Extract the (X, Y) coordinate from the center of the cell holding the provided text.  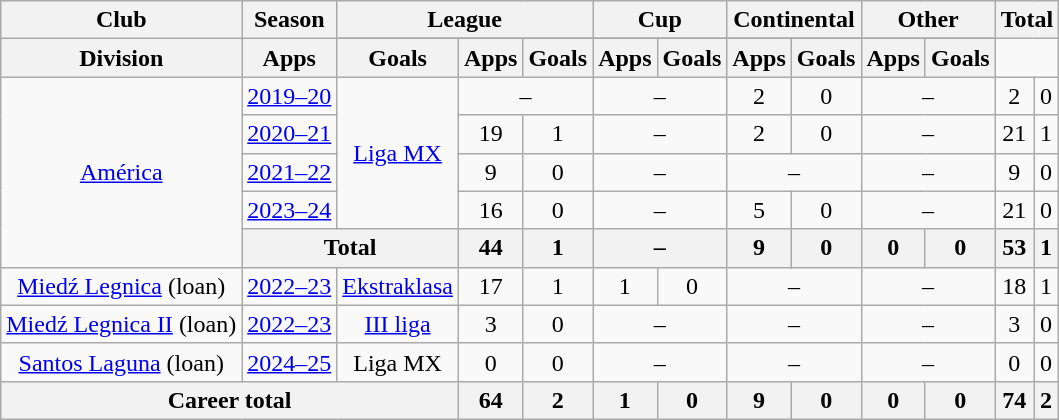
Miedź Legnica II (loan) (122, 324)
74 (1014, 400)
III liga (398, 324)
League (465, 20)
18 (1014, 286)
2019–20 (290, 96)
17 (490, 286)
Season (290, 20)
2023–24 (290, 210)
16 (490, 210)
64 (490, 400)
Continental (794, 20)
19 (490, 134)
44 (490, 248)
53 (1014, 248)
Division (122, 58)
América (122, 172)
Ekstraklasa (398, 286)
Santos Laguna (loan) (122, 362)
5 (759, 210)
2024–25 (290, 362)
2021–22 (290, 172)
2020–21 (290, 134)
Miedź Legnica (loan) (122, 286)
Cup (660, 20)
Career total (230, 400)
Club (122, 20)
Other (928, 20)
